For the text-containing cell, return its midpoint in (x, y) coordinate format. 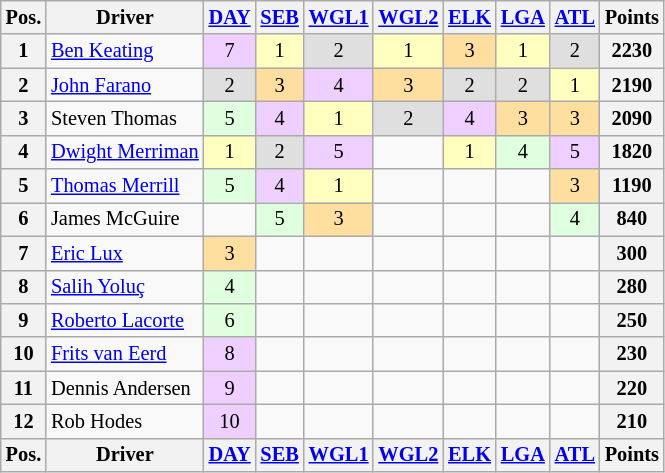
James McGuire (124, 219)
210 (632, 421)
John Farano (124, 85)
11 (24, 388)
Rob Hodes (124, 421)
250 (632, 320)
12 (24, 421)
230 (632, 354)
1190 (632, 186)
Ben Keating (124, 51)
1820 (632, 152)
2090 (632, 118)
2230 (632, 51)
Roberto Lacorte (124, 320)
Frits van Eerd (124, 354)
Thomas Merrill (124, 186)
300 (632, 253)
Salih Yoluç (124, 287)
Dennis Andersen (124, 388)
840 (632, 219)
Steven Thomas (124, 118)
2190 (632, 85)
Dwight Merriman (124, 152)
280 (632, 287)
220 (632, 388)
Eric Lux (124, 253)
